Pinpoint the cell where the given text exists, returning its (X, Y) midpoint coordinate. 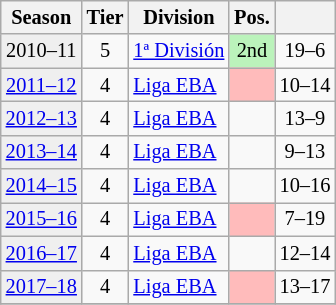
2016–17 (42, 253)
2014–15 (42, 186)
2010–11 (42, 51)
2012–13 (42, 118)
10–16 (306, 186)
Division (178, 17)
2nd (252, 51)
19–6 (306, 51)
13–9 (306, 118)
12–14 (306, 253)
2013–14 (42, 152)
2011–12 (42, 85)
1ª División (178, 51)
Tier (106, 17)
7–19 (306, 219)
5 (106, 51)
Season (42, 17)
9–13 (306, 152)
Pos. (252, 17)
2017–18 (42, 287)
13–17 (306, 287)
10–14 (306, 85)
2015–16 (42, 219)
